Search for the cell housing the specified text and yield its (x, y) center coordinate. 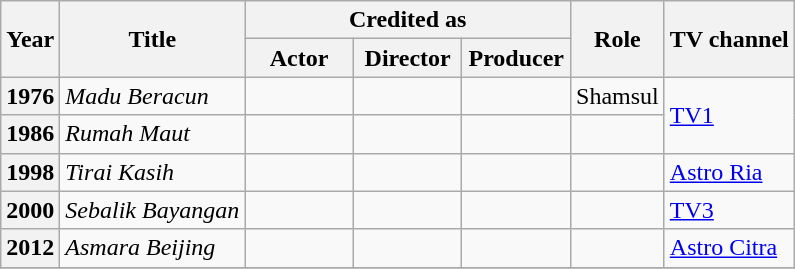
Madu Beracun (152, 96)
Sebalik Bayangan (152, 210)
Astro Ria (729, 172)
Year (30, 39)
Tirai Kasih (152, 172)
Credited as (408, 20)
2000 (30, 210)
2012 (30, 248)
Shamsul (618, 96)
Director (408, 58)
Asmara Beijing (152, 248)
TV channel (729, 39)
Role (618, 39)
TV1 (729, 115)
TV3 (729, 210)
1986 (30, 134)
Rumah Maut (152, 134)
1976 (30, 96)
Producer (516, 58)
Title (152, 39)
1998 (30, 172)
Astro Citra (729, 248)
Actor (300, 58)
